Capture the cell that displays the provided text and extract its [X, Y] central coordinate. 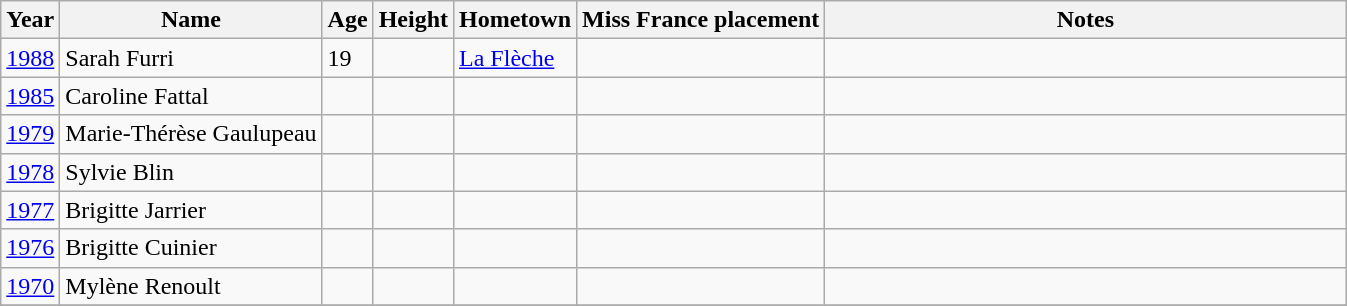
1988 [30, 58]
Sylvie Blin [191, 172]
Notes [1086, 20]
1979 [30, 134]
1977 [30, 210]
1978 [30, 172]
1985 [30, 96]
La Flèche [516, 58]
Miss France placement [701, 20]
19 [348, 58]
Height [413, 20]
Sarah Furri [191, 58]
Marie-Thérèse Gaulupeau [191, 134]
Name [191, 20]
1970 [30, 286]
Mylène Renoult [191, 286]
Age [348, 20]
Brigitte Jarrier [191, 210]
Brigitte Cuinier [191, 248]
Year [30, 20]
Caroline Fattal [191, 96]
Hometown [516, 20]
1976 [30, 248]
